Extract the (X, Y) coordinate from the center of the cell holding the provided text.  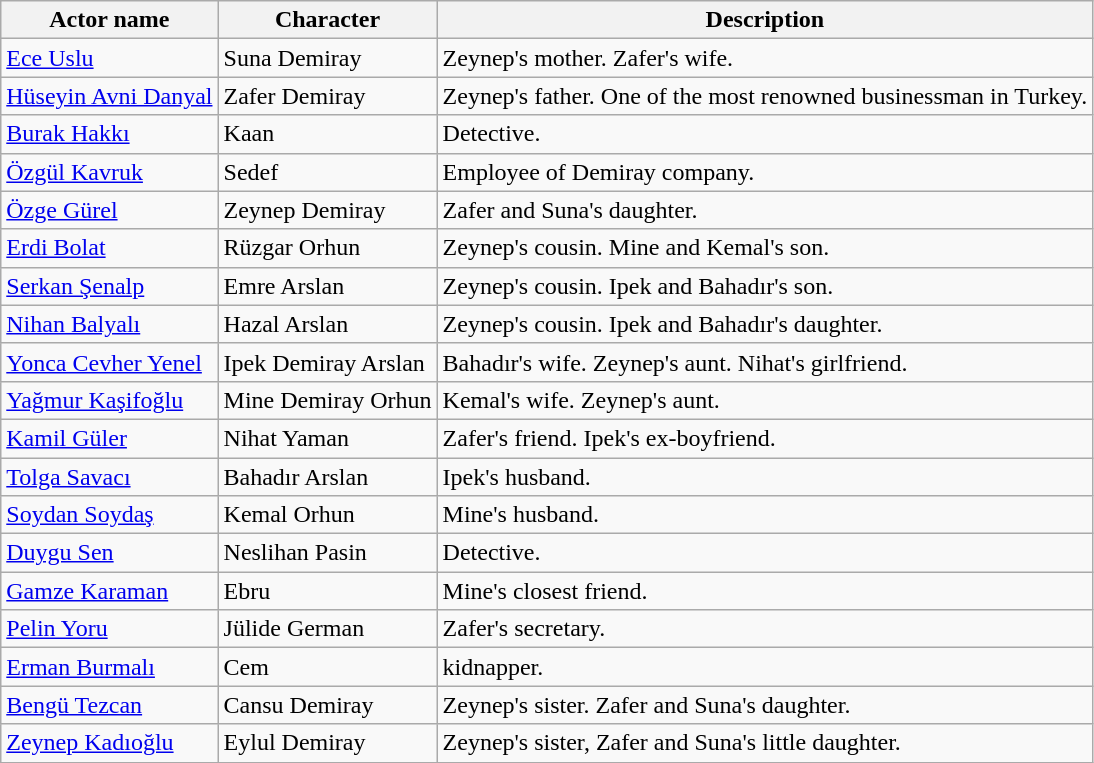
Zafer Demiray (328, 96)
Ebru (328, 591)
Character (328, 20)
Ipek's husband. (765, 477)
Suna Demiray (328, 58)
Description (765, 20)
Pelin Yoru (110, 629)
Erman Burmalı (110, 667)
Özgül Kavruk (110, 172)
Zafer's friend. Ipek's ex-boyfriend. (765, 438)
Hazal Arslan (328, 324)
Yağmur Kaşifoğlu (110, 400)
Kaan (328, 134)
Zeynep's cousin. Mine and Kemal's son. (765, 248)
Jülide German (328, 629)
Eylul Demiray (328, 743)
Cansu Demiray (328, 705)
kidnapper. (765, 667)
Zafer's secretary. (765, 629)
Emre Arslan (328, 286)
Soydan Soydaş (110, 515)
Kemal Orhun (328, 515)
Özge Gürel (110, 210)
Zeynep's cousin. Ipek and Bahadır's son. (765, 286)
Burak Hakkı (110, 134)
Hüseyin Avni Danyal (110, 96)
Bahadır Arslan (328, 477)
Mine's husband. (765, 515)
Bengü Tezcan (110, 705)
Cem (328, 667)
Neslihan Pasin (328, 553)
Zeynep's cousin. Ipek and Bahadır's daughter. (765, 324)
Zeynep Kadıoğlu (110, 743)
Zeynep's sister. Zafer and Suna's daughter. (765, 705)
Zafer and Suna's daughter. (765, 210)
Zeynep's mother. Zafer's wife. (765, 58)
Yonca Cevher Yenel (110, 362)
Kemal's wife. Zeynep's aunt. (765, 400)
Nihan Balyalı (110, 324)
Bahadır's wife. Zeynep's aunt. Nihat's girlfriend. (765, 362)
Rüzgar Orhun (328, 248)
Gamze Karaman (110, 591)
Serkan Şenalp (110, 286)
Mine Demiray Orhun (328, 400)
Tolga Savacı (110, 477)
Nihat Yaman (328, 438)
Sedef (328, 172)
Zeynep Demiray (328, 210)
Employee of Demiray company. (765, 172)
Actor name (110, 20)
Zeynep's father. One of the most renowned businessman in Turkey. (765, 96)
Duygu Sen (110, 553)
Ece Uslu (110, 58)
Erdi Bolat (110, 248)
Mine's closest friend. (765, 591)
Kamil Güler (110, 438)
Ipek Demiray Arslan (328, 362)
Zeynep's sister, Zafer and Suna's little daughter. (765, 743)
